From the cell containing the given text, extract its center point as (X, Y) coordinate. 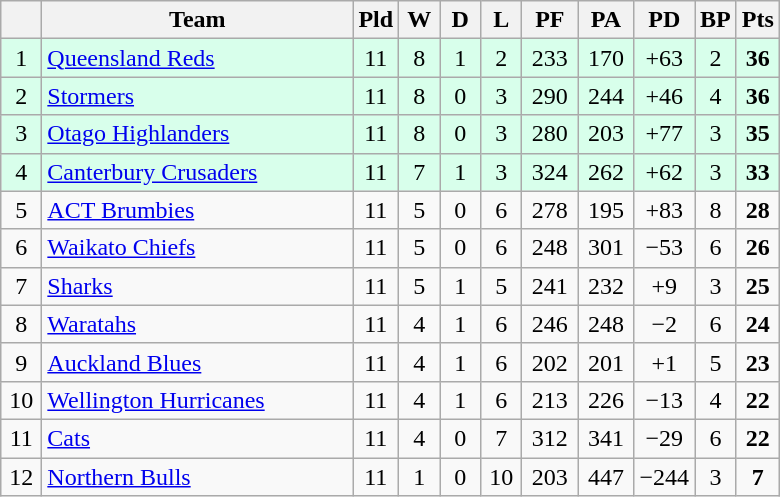
Auckland Blues (198, 362)
233 (550, 58)
226 (606, 400)
+83 (664, 210)
Northern Bulls (198, 477)
PF (550, 20)
+46 (664, 96)
Cats (198, 438)
PA (606, 20)
+77 (664, 134)
W (420, 20)
9 (22, 362)
Team (198, 20)
+1 (664, 362)
Queensland Reds (198, 58)
+63 (664, 58)
Canterbury Crusaders (198, 172)
12 (22, 477)
Wellington Hurricanes (198, 400)
Waratahs (198, 324)
35 (758, 134)
246 (550, 324)
195 (606, 210)
280 (550, 134)
−244 (664, 477)
244 (606, 96)
170 (606, 58)
BP (716, 20)
447 (606, 477)
232 (606, 286)
241 (550, 286)
290 (550, 96)
28 (758, 210)
278 (550, 210)
−29 (664, 438)
202 (550, 362)
324 (550, 172)
26 (758, 248)
Waikato Chiefs (198, 248)
Otago Highlanders (198, 134)
PD (664, 20)
213 (550, 400)
Sharks (198, 286)
23 (758, 362)
−53 (664, 248)
312 (550, 438)
201 (606, 362)
−2 (664, 324)
+9 (664, 286)
301 (606, 248)
+62 (664, 172)
−13 (664, 400)
262 (606, 172)
ACT Brumbies (198, 210)
Stormers (198, 96)
L (502, 20)
Pts (758, 20)
D (460, 20)
Pld (376, 20)
24 (758, 324)
341 (606, 438)
33 (758, 172)
25 (758, 286)
